Locate the cell with the specified text and output its (x, y) center coordinate. 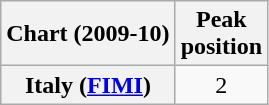
Peakposition (221, 34)
Italy (FIMI) (88, 85)
2 (221, 85)
Chart (2009-10) (88, 34)
